Return the [x, y] coordinate for the center point of the cell that contains the specified text.  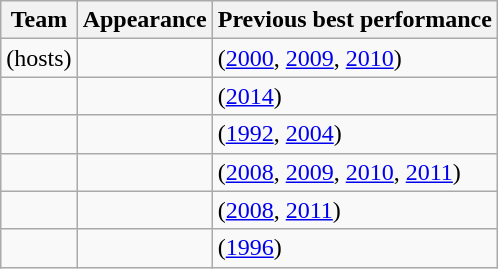
(hosts) [39, 58]
(2000, 2009, 2010) [354, 58]
Team [39, 20]
Previous best performance [354, 20]
(1992, 2004) [354, 134]
(2008, 2009, 2010, 2011) [354, 172]
(1996) [354, 248]
Appearance [144, 20]
(2014) [354, 96]
(2008, 2011) [354, 210]
